Determine the [X, Y] coordinate at the center of the cell enclosing the given text.  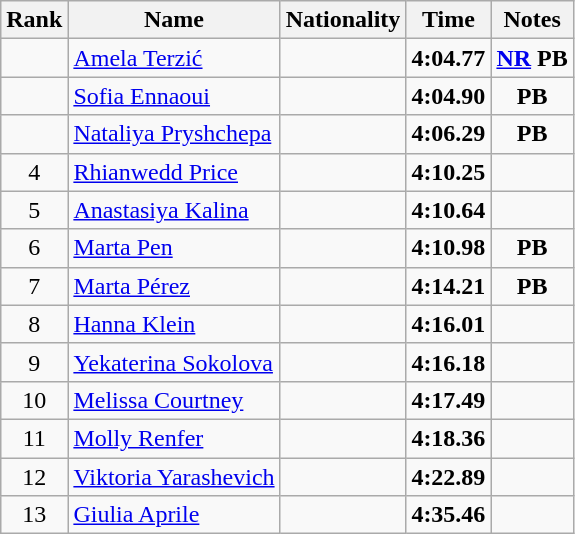
Molly Renfer [174, 438]
Hanna Klein [174, 324]
Time [448, 20]
Yekaterina Sokolova [174, 362]
Nationality [343, 20]
Nataliya Pryshchepa [174, 134]
Viktoria Yarashevich [174, 477]
5 [34, 210]
4:18.36 [448, 438]
8 [34, 324]
13 [34, 515]
9 [34, 362]
11 [34, 438]
6 [34, 248]
Sofia Ennaoui [174, 96]
4:16.01 [448, 324]
Marta Pen [174, 248]
4:22.89 [448, 477]
Notes [532, 20]
4:06.29 [448, 134]
Melissa Courtney [174, 400]
4:10.64 [448, 210]
4:10.25 [448, 172]
Rank [34, 20]
4:10.98 [448, 248]
4:04.90 [448, 96]
Marta Pérez [174, 286]
Amela Terzić [174, 58]
4:04.77 [448, 58]
4:14.21 [448, 286]
12 [34, 477]
Giulia Aprile [174, 515]
4:35.46 [448, 515]
4:17.49 [448, 400]
10 [34, 400]
4:16.18 [448, 362]
4 [34, 172]
Name [174, 20]
NR PB [532, 58]
7 [34, 286]
Anastasiya Kalina [174, 210]
Rhianwedd Price [174, 172]
